Pinpoint the cell where the given text exists, returning its [X, Y] midpoint coordinate. 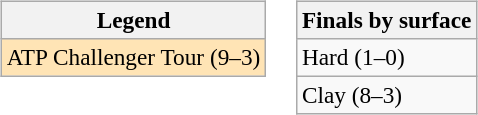
ATP Challenger Tour (9–3) [133, 57]
Finals by surface [387, 20]
Hard (1–0) [387, 57]
Legend [133, 20]
Clay (8–3) [387, 95]
